Find where the given text appears and provide that cell's center as (x, y) coordinate. 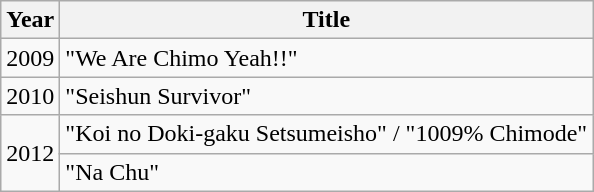
"Seishun Survivor" (326, 96)
2012 (30, 153)
"We Are Chimo Yeah!!" (326, 58)
"Na Chu" (326, 172)
"Koi no Doki-gaku Setsumeisho" / "1009% Chimode" (326, 134)
2009 (30, 58)
2010 (30, 96)
Year (30, 20)
Title (326, 20)
